Provide the (X, Y) coordinate of the cell's center where the given text is located.  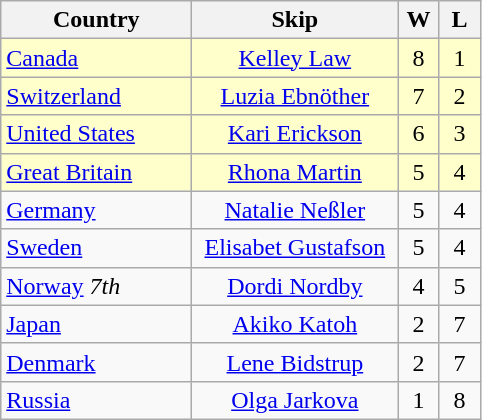
Country (96, 20)
Sweden (96, 248)
6 (418, 134)
Canada (96, 58)
Kari Erickson (295, 134)
Russia (96, 400)
Denmark (96, 362)
Dordi Nordby (295, 286)
Olga Jarkova (295, 400)
L (460, 20)
Natalie Neßler (295, 210)
Rhona Martin (295, 172)
Switzerland (96, 96)
Great Britain (96, 172)
Skip (295, 20)
W (418, 20)
Norway 7th (96, 286)
Japan (96, 324)
Luzia Ebnöther (295, 96)
Lene Bidstrup (295, 362)
Elisabet Gustafson (295, 248)
3 (460, 134)
Kelley Law (295, 58)
Germany (96, 210)
United States (96, 134)
Akiko Katoh (295, 324)
